Output the (x, y) coordinate of the center of the cell containing the given text.  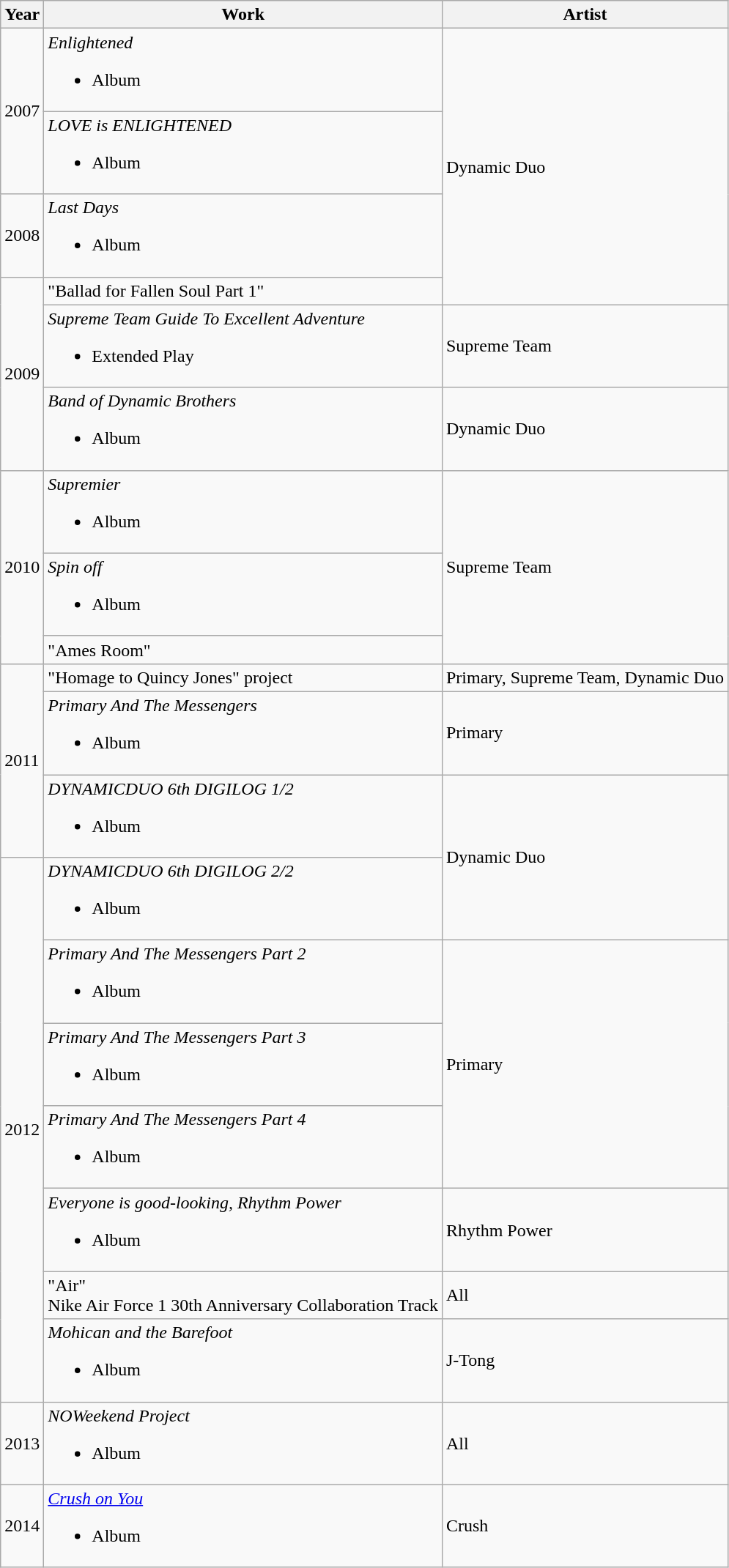
LOVE is ENLIGHTENEDAlbum (243, 152)
Primary And The MessengersAlbum (243, 732)
"Ames Room" (243, 650)
SupremierAlbum (243, 511)
"Homage to Quincy Jones" project (243, 677)
Last DaysAlbum (243, 236)
2007 (22, 111)
2013 (22, 1443)
Rhythm Power (585, 1230)
Everyone is good-looking, Rhythm PowerAlbum (243, 1230)
2011 (22, 760)
Work (243, 15)
2014 (22, 1526)
Primary And The Messengers Part 2Album (243, 981)
Primary, Supreme Team, Dynamic Duo (585, 677)
Band of Dynamic BrothersAlbum (243, 429)
Crush (585, 1526)
"Ballad for Fallen Soul Part 1" (243, 291)
2010 (22, 567)
"Air"Nike Air Force 1 30th Anniversary Collaboration Track (243, 1295)
Primary And The Messengers Part 4Album (243, 1147)
Year (22, 15)
EnlightenedAlbum (243, 70)
Spin offAlbum (243, 595)
Primary And The Messengers Part 3Album (243, 1065)
2012 (22, 1129)
2008 (22, 236)
Mohican and the BarefootAlbum (243, 1361)
NOWeekend ProjectAlbum (243, 1443)
J-Tong (585, 1361)
Crush on YouAlbum (243, 1526)
DYNAMICDUO 6th DIGILOG 1/2Album (243, 816)
Artist (585, 15)
DYNAMICDUO 6th DIGILOG 2/2Album (243, 899)
2009 (22, 374)
Supreme Team Guide To Excellent AdventureExtended Play (243, 346)
